Locate the cell with the specified text and output its (X, Y) center coordinate. 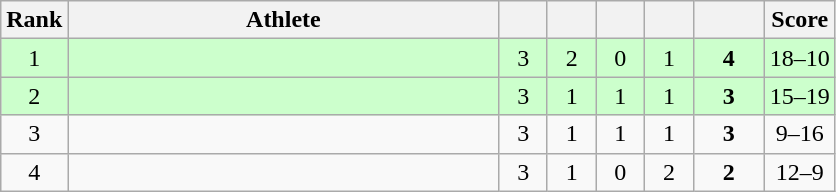
Score (800, 20)
12–9 (800, 172)
18–10 (800, 58)
Athlete (284, 20)
15–19 (800, 96)
Rank (34, 20)
9–16 (800, 134)
